Locate the cell with the specified text and output its (x, y) center coordinate. 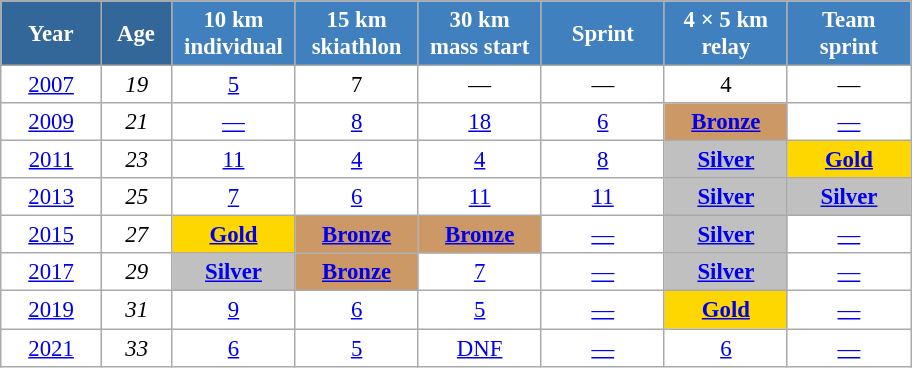
2011 (52, 160)
2009 (52, 122)
30 km mass start (480, 34)
19 (136, 85)
DNF (480, 348)
33 (136, 348)
2015 (52, 235)
10 km individual (234, 34)
23 (136, 160)
2007 (52, 85)
4 × 5 km relay (726, 34)
18 (480, 122)
Year (52, 34)
29 (136, 273)
21 (136, 122)
Team sprint (848, 34)
25 (136, 197)
Sprint (602, 34)
31 (136, 310)
9 (234, 310)
2017 (52, 273)
2021 (52, 348)
Age (136, 34)
27 (136, 235)
2013 (52, 197)
15 km skiathlon (356, 34)
2019 (52, 310)
